Return (X, Y) of the center of cell containing provided text 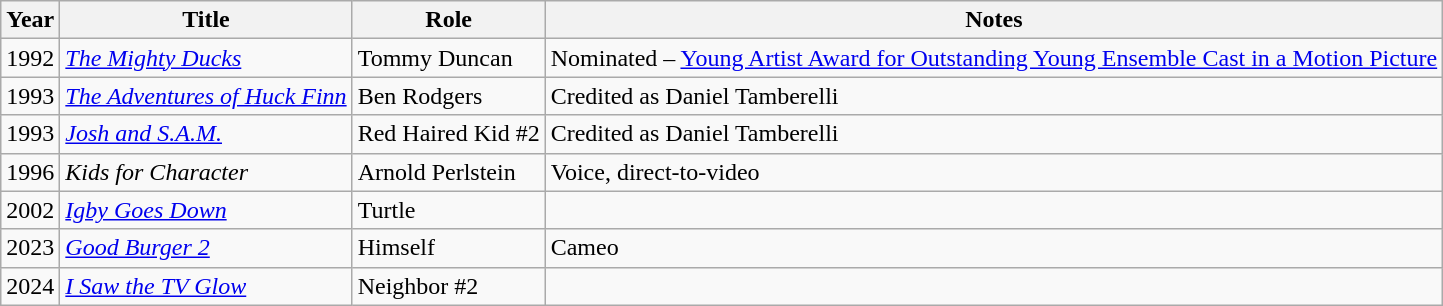
The Mighty Ducks (206, 58)
Red Haired Kid #2 (448, 134)
Turtle (448, 210)
Igby Goes Down (206, 210)
Himself (448, 248)
2023 (30, 248)
Good Burger 2 (206, 248)
Voice, direct-to-video (994, 172)
Tommy Duncan (448, 58)
Role (448, 20)
2024 (30, 286)
Neighbor #2 (448, 286)
Year (30, 20)
Kids for Character (206, 172)
Nominated – Young Artist Award for Outstanding Young Ensemble Cast in a Motion Picture (994, 58)
Title (206, 20)
The Adventures of Huck Finn (206, 96)
Ben Rodgers (448, 96)
Arnold Perlstein (448, 172)
I Saw the TV Glow (206, 286)
1996 (30, 172)
2002 (30, 210)
Notes (994, 20)
1992 (30, 58)
Josh and S.A.M. (206, 134)
Cameo (994, 248)
